Detect which cell encompasses the target text, then output its [x, y] center coordinate. 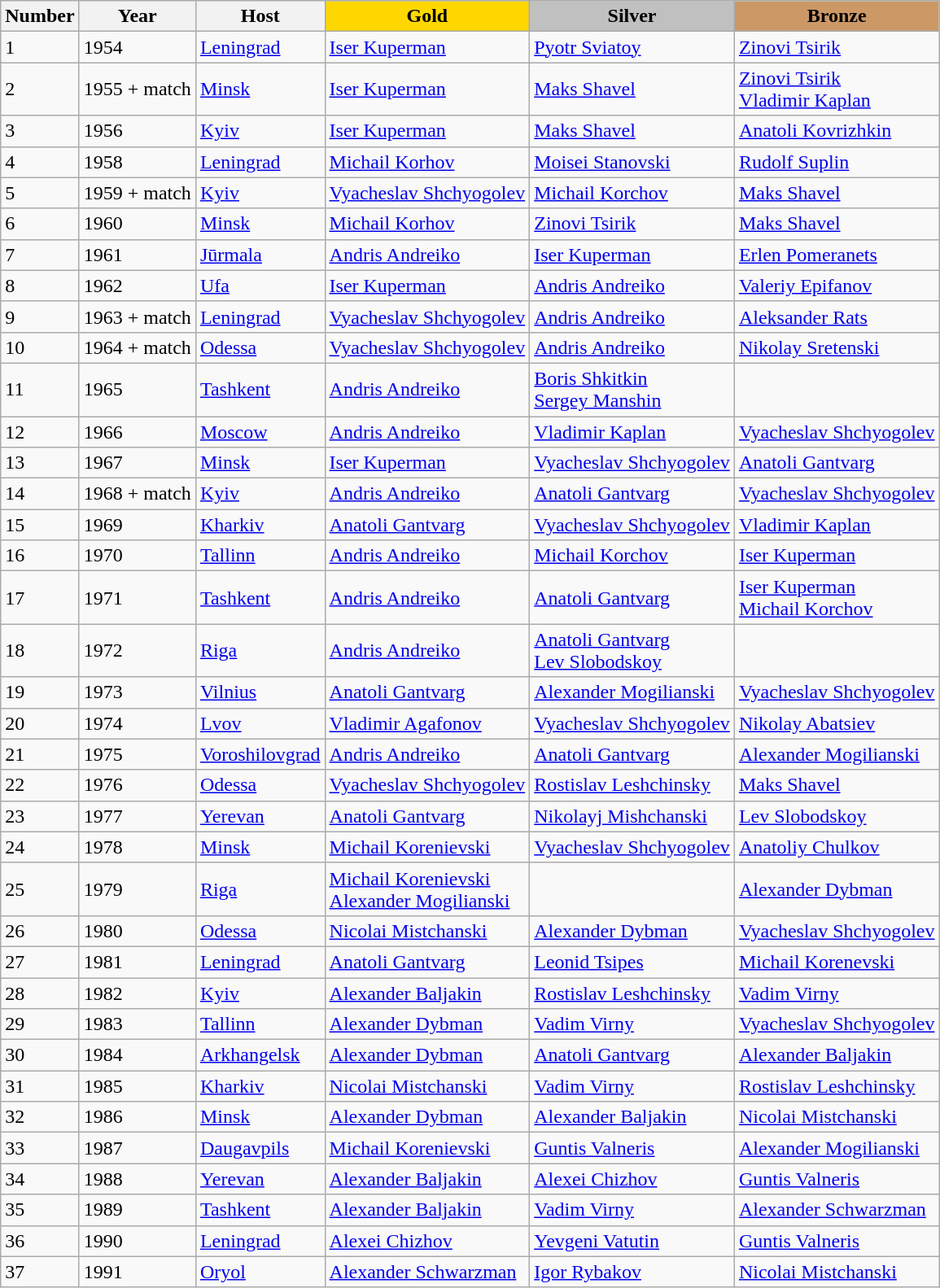
32 [40, 1117]
Vilnius [260, 692]
1964 + match [137, 347]
1986 [137, 1117]
Yevgeni Vatutin [632, 1241]
Ufa [260, 286]
1962 [137, 286]
23 [40, 816]
33 [40, 1148]
1990 [137, 1241]
Year [137, 16]
Rudolf Suplin [837, 162]
Nikolay Abatsiev [837, 723]
36 [40, 1241]
Anatoli Gantvarg Lev Slobodskoy [632, 651]
1978 [137, 847]
1983 [137, 1024]
Aleksander Rats [837, 317]
28 [40, 993]
25 [40, 889]
17 [40, 597]
1991 [137, 1272]
1970 [137, 556]
1963 + match [137, 317]
1976 [137, 785]
1954 [137, 47]
9 [40, 317]
8 [40, 286]
1974 [137, 723]
Moisei Stanovski [632, 162]
Vladimir Agafonov [427, 723]
35 [40, 1210]
27 [40, 962]
1984 [137, 1055]
Pyotr Sviatoy [632, 47]
29 [40, 1024]
Oryol [260, 1272]
19 [40, 692]
1982 [137, 993]
18 [40, 651]
1968 + match [137, 494]
31 [40, 1086]
Boris Shkitkin Sergey Manshin [632, 389]
1956 [137, 131]
1979 [137, 889]
20 [40, 723]
Michail KorenievskiAlexander Mogilianski [427, 889]
Silver [632, 16]
Leonid Tsipes [632, 962]
Igor Rybakov [632, 1272]
Nikolayj Mishchanski [632, 816]
16 [40, 556]
Anatoliy Chulkov [837, 847]
1988 [137, 1179]
26 [40, 931]
Jūrmala [260, 255]
6 [40, 224]
2 [40, 90]
4 [40, 162]
1977 [137, 816]
13 [40, 463]
1 [40, 47]
1971 [137, 597]
1966 [137, 432]
1960 [137, 224]
1965 [137, 389]
24 [40, 847]
1973 [137, 692]
30 [40, 1055]
1975 [137, 754]
Daugavpils [260, 1148]
12 [40, 432]
1967 [137, 463]
1987 [137, 1148]
Erlen Pomeranets [837, 255]
11 [40, 389]
14 [40, 494]
34 [40, 1179]
21 [40, 754]
Gold [427, 16]
Anatoli Kovrizhkin [837, 131]
Iser KupermanMichail Korchov [837, 597]
5 [40, 193]
1969 [137, 525]
3 [40, 131]
1959 + match [137, 193]
1972 [137, 651]
22 [40, 785]
Bronze [837, 16]
10 [40, 347]
Lvov [260, 723]
Number [40, 16]
1985 [137, 1086]
1980 [137, 931]
Valeriy Epifanov [837, 286]
1989 [137, 1210]
15 [40, 525]
Nikolay Sretenski [837, 347]
1961 [137, 255]
1981 [137, 962]
1958 [137, 162]
Moscow [260, 432]
Lev Slobodskoy [837, 816]
Zinovi TsirikVladimir Kaplan [837, 90]
1955 + match [137, 90]
Michail Korenevski [837, 962]
Voroshilovgrad [260, 754]
Host [260, 16]
Arkhangelsk [260, 1055]
7 [40, 255]
37 [40, 1272]
